Scan for the cell matching the given text and deliver its (x, y) coordinate at center. 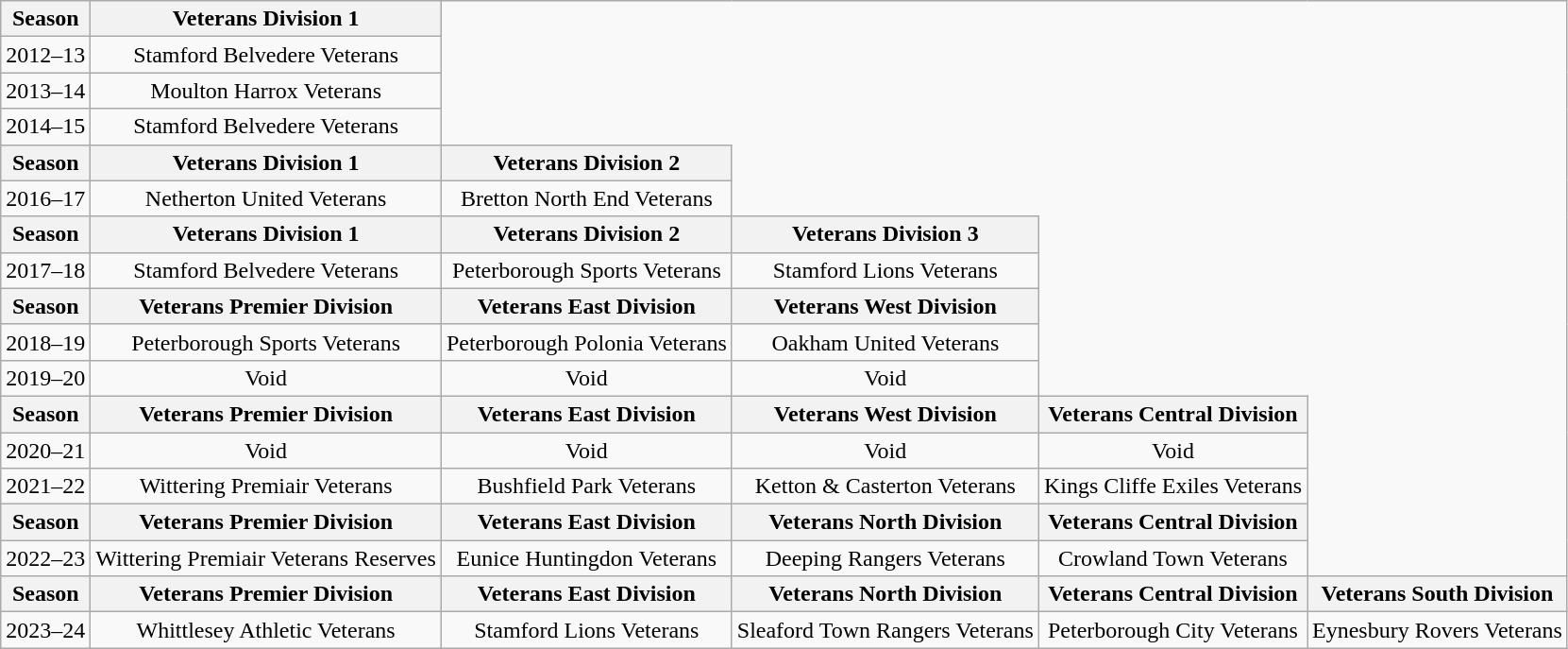
Netherton United Veterans (266, 198)
Eynesbury Rovers Veterans (1437, 630)
2014–15 (45, 127)
Peterborough City Veterans (1172, 630)
Veterans South Division (1437, 594)
Sleaford Town Rangers Veterans (885, 630)
Eunice Huntingdon Veterans (586, 558)
Ketton & Casterton Veterans (885, 487)
Deeping Rangers Veterans (885, 558)
Veterans Division 3 (885, 234)
2021–22 (45, 487)
Kings Cliffe Exiles Veterans (1172, 487)
Peterborough Polonia Veterans (586, 342)
Wittering Premiair Veterans (266, 487)
2013–14 (45, 91)
2023–24 (45, 630)
2018–19 (45, 342)
2019–20 (45, 378)
2017–18 (45, 270)
Bretton North End Veterans (586, 198)
Wittering Premiair Veterans Reserves (266, 558)
Crowland Town Veterans (1172, 558)
2022–23 (45, 558)
Bushfield Park Veterans (586, 487)
Oakham United Veterans (885, 342)
Moulton Harrox Veterans (266, 91)
2012–13 (45, 55)
2020–21 (45, 451)
Whittlesey Athletic Veterans (266, 630)
2016–17 (45, 198)
